Return the [X, Y] coordinate for the center point of the cell that contains the specified text.  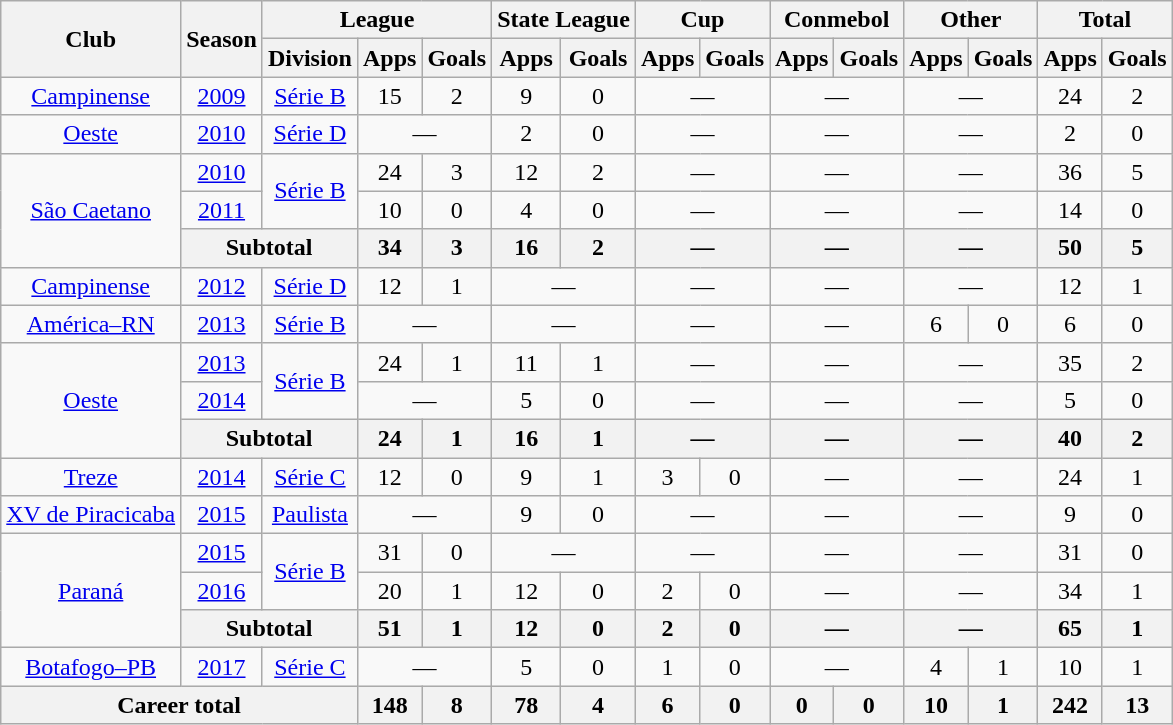
Other [971, 20]
Total [1105, 20]
2017 [222, 667]
Cup [702, 20]
Conmebol [837, 20]
15 [389, 96]
51 [389, 629]
2009 [222, 96]
Season [222, 39]
2011 [222, 210]
2012 [222, 286]
8 [457, 705]
América–RN [91, 324]
36 [1070, 172]
São Caetano [91, 210]
2016 [222, 591]
State League [564, 20]
40 [1070, 438]
20 [389, 591]
35 [1070, 362]
65 [1070, 629]
78 [526, 705]
XV de Piracicaba [91, 515]
14 [1070, 210]
242 [1070, 705]
League [376, 20]
Paulista [310, 515]
Career total [180, 705]
13 [1137, 705]
11 [526, 362]
Treze [91, 477]
Paraná [91, 591]
Division [310, 58]
148 [389, 705]
Botafogo–PB [91, 667]
Club [91, 39]
50 [1070, 248]
